Provide the [x, y] coordinate of the cell's center where the given text is located.  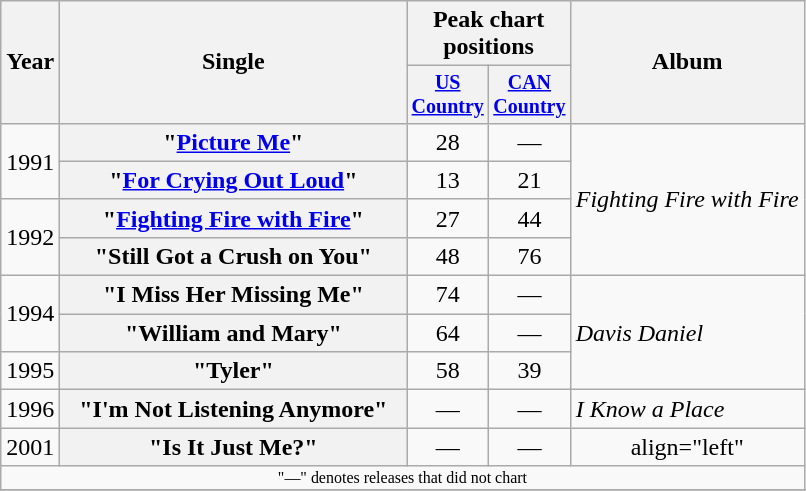
I Know a Place [687, 409]
1994 [30, 314]
Fighting Fire with Fire [687, 199]
align="left" [687, 447]
39 [530, 371]
48 [448, 256]
76 [530, 256]
21 [530, 180]
"Picture Me" [234, 142]
1991 [30, 161]
2001 [30, 447]
"Tyler" [234, 371]
"Fighting Fire with Fire" [234, 218]
Davis Daniel [687, 333]
44 [530, 218]
58 [448, 371]
27 [448, 218]
"For Crying Out Loud" [234, 180]
64 [448, 333]
"Is It Just Me?" [234, 447]
Peak chartpositions [488, 34]
"Still Got a Crush on You" [234, 256]
1992 [30, 237]
"I Miss Her Missing Me" [234, 295]
13 [448, 180]
Album [687, 62]
28 [448, 142]
1996 [30, 409]
Single [234, 62]
1995 [30, 371]
CAN Country [530, 94]
"I'm Not Listening Anymore" [234, 409]
Year [30, 62]
"William and Mary" [234, 333]
74 [448, 295]
US Country [448, 94]
"—" denotes releases that did not chart [402, 478]
